Scan for the cell matching the given text and deliver its [x, y] coordinate at center. 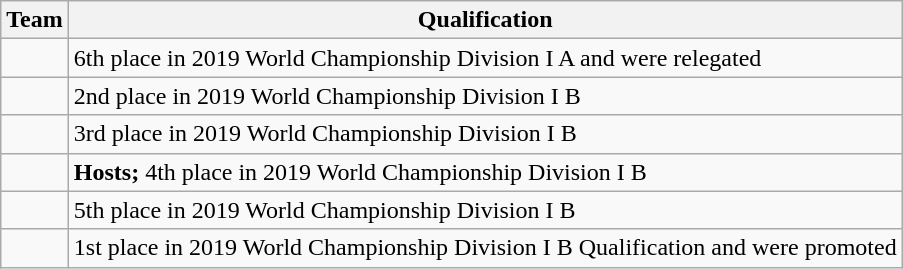
Qualification [485, 20]
Team [35, 20]
6th place in 2019 World Championship Division I A and were relegated [485, 58]
Hosts; 4th place in 2019 World Championship Division I B [485, 172]
5th place in 2019 World Championship Division I B [485, 210]
1st place in 2019 World Championship Division I B Qualification and were promoted [485, 248]
3rd place in 2019 World Championship Division I B [485, 134]
2nd place in 2019 World Championship Division I B [485, 96]
